Return [X, Y] of the center of cell containing provided text 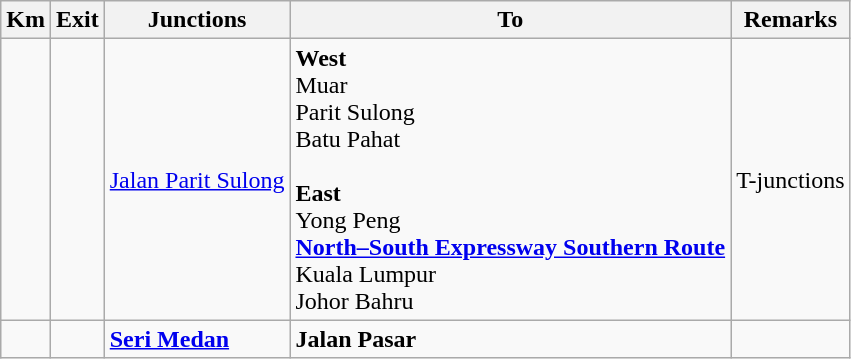
Remarks [791, 20]
T-junctions [791, 180]
Km [26, 20]
Exit [77, 20]
Seri Medan [197, 339]
Jalan Pasar [510, 339]
Jalan Parit Sulong [197, 180]
Junctions [197, 20]
To [510, 20]
West Muar Parit Sulong Batu PahatEast Yong Peng North–South Expressway Southern RouteKuala LumpurJohor Bahru [510, 180]
